Capture the cell that displays the provided text and extract its (X, Y) central coordinate. 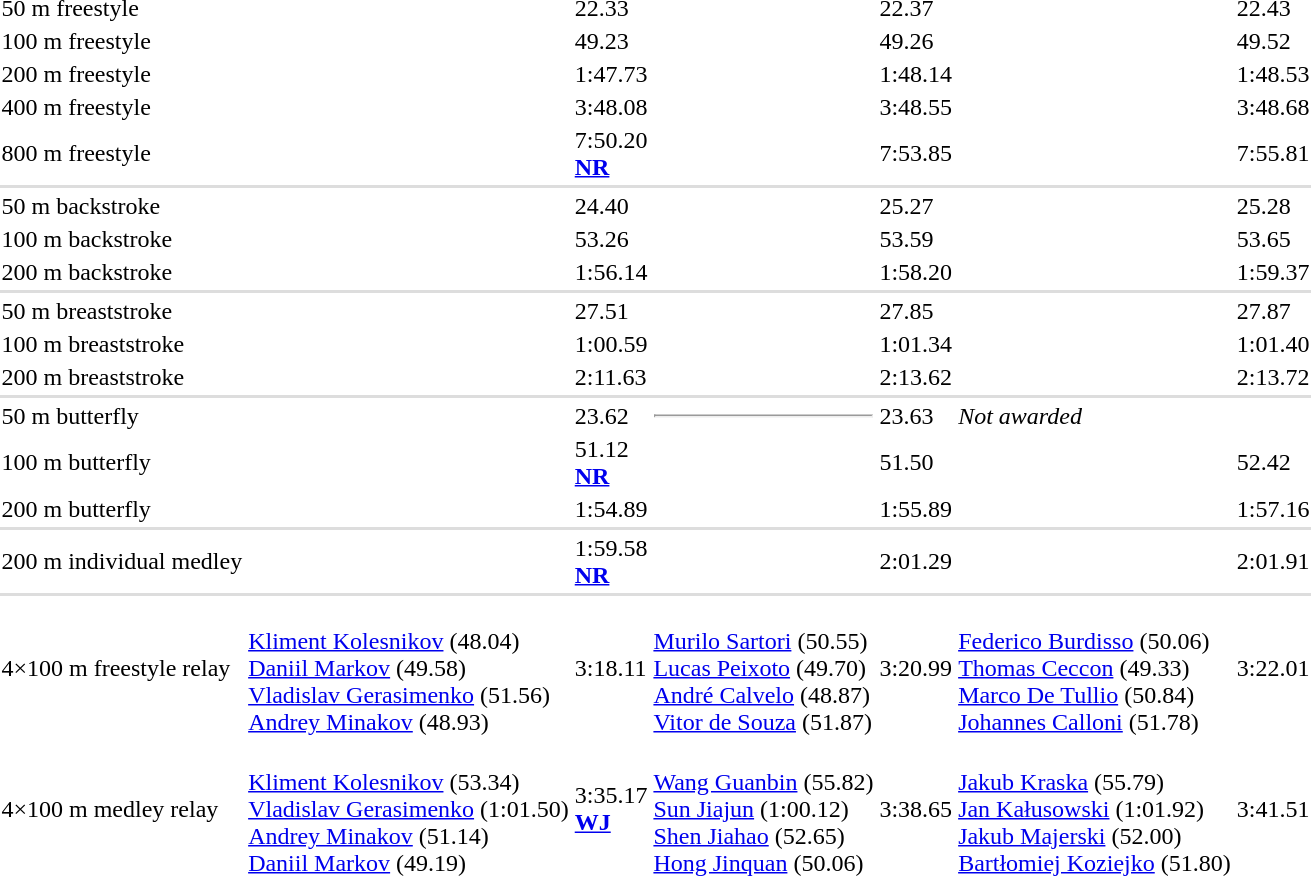
Kliment Kolesnikov (48.04)Daniil Markov (49.58)Vladislav Gerasimenko (51.56)Andrey Minakov (48.93) (409, 668)
27.85 (916, 311)
100 m freestyle (122, 41)
3:22.01 (1273, 668)
50 m breaststroke (122, 311)
27.51 (611, 311)
49.52 (1273, 41)
200 m backstroke (122, 272)
1:55.89 (916, 509)
1:58.20 (916, 272)
49.23 (611, 41)
53.26 (611, 239)
Federico Burdisso (50.06)Thomas Ceccon (49.33)Marco De Tullio (50.84)Johannes Calloni (51.78) (1095, 668)
2:01.91 (1273, 562)
1:47.73 (611, 74)
50 m backstroke (122, 206)
3:20.99 (916, 668)
7:50.20NR (611, 154)
23.63 (916, 416)
1:56.14 (611, 272)
25.27 (916, 206)
51.12NR (611, 462)
200 m individual medley (122, 562)
23.62 (611, 416)
200 m butterfly (122, 509)
25.28 (1273, 206)
27.87 (1273, 311)
1:48.14 (916, 74)
7:55.81 (1273, 154)
1:59.58NR (611, 562)
Not awarded (1134, 416)
2:13.62 (916, 377)
51.50 (916, 462)
1:00.59 (611, 344)
1:01.40 (1273, 344)
100 m backstroke (122, 239)
24.40 (611, 206)
100 m breaststroke (122, 344)
3:48.68 (1273, 107)
53.65 (1273, 239)
200 m breaststroke (122, 377)
1:01.34 (916, 344)
1:54.89 (611, 509)
200 m freestyle (122, 74)
7:53.85 (916, 154)
3:48.08 (611, 107)
400 m freestyle (122, 107)
4×100 m freestyle relay (122, 668)
1:57.16 (1273, 509)
3:48.55 (916, 107)
800 m freestyle (122, 154)
1:48.53 (1273, 74)
1:59.37 (1273, 272)
3:18.11 (611, 668)
2:11.63 (611, 377)
2:01.29 (916, 562)
2:13.72 (1273, 377)
50 m butterfly (122, 416)
52.42 (1273, 462)
100 m butterfly (122, 462)
49.26 (916, 41)
Murilo Sartori (50.55)Lucas Peixoto (49.70)André Calvelo (48.87)Vitor de Souza (51.87) (764, 668)
53.59 (916, 239)
